Detect which cell encompasses the target text, then output its [X, Y] center coordinate. 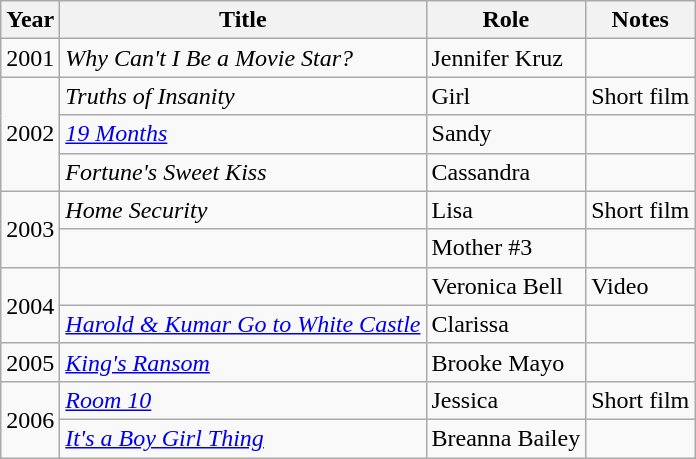
Lisa [506, 210]
Home Security [243, 210]
Girl [506, 96]
Notes [640, 20]
Cassandra [506, 172]
Fortune's Sweet Kiss [243, 172]
Title [243, 20]
Role [506, 20]
19 Months [243, 134]
Brooke Mayo [506, 362]
2006 [30, 419]
2001 [30, 58]
Sandy [506, 134]
Clarissa [506, 324]
2004 [30, 305]
2005 [30, 362]
King's Ransom [243, 362]
Truths of Insanity [243, 96]
Veronica Bell [506, 286]
Why Can't I Be a Movie Star? [243, 58]
Mother #3 [506, 248]
Room 10 [243, 400]
2003 [30, 229]
Breanna Bailey [506, 438]
It's a Boy Girl Thing [243, 438]
Jennifer Kruz [506, 58]
2002 [30, 134]
Year [30, 20]
Jessica [506, 400]
Video [640, 286]
Harold & Kumar Go to White Castle [243, 324]
